Search for the cell housing the specified text and yield its (X, Y) center coordinate. 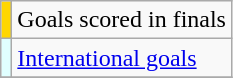
International goals (122, 58)
Goals scored in finals (122, 20)
